Return [x, y] of the center of cell containing provided text 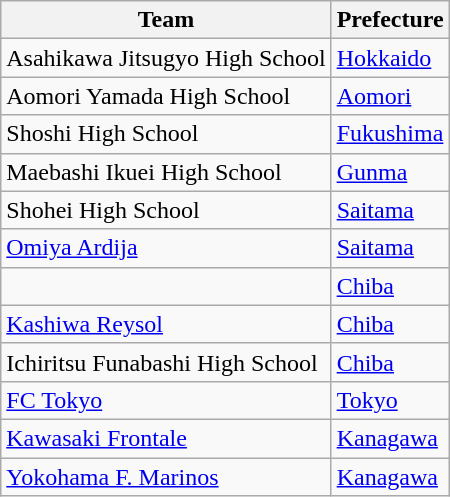
Kashiwa Reysol [166, 324]
Shohei High School [166, 210]
Aomori Yamada High School [166, 96]
Team [166, 20]
Maebashi Ikuei High School [166, 172]
FC Tokyo [166, 400]
Gunma [390, 172]
Yokohama F. Marinos [166, 477]
Hokkaido [390, 58]
Tokyo [390, 400]
Prefecture [390, 20]
Shoshi High School [166, 134]
Asahikawa Jitsugyo High School [166, 58]
Ichiritsu Funabashi High School [166, 362]
Fukushima [390, 134]
Aomori [390, 96]
Omiya Ardija [166, 248]
Kawasaki Frontale [166, 438]
